Provide the [x, y] coordinate of the cell's center where the given text is located.  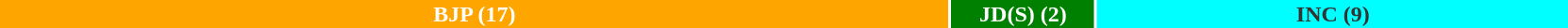
BJP (17) [475, 14]
JD(S) (2) [1024, 14]
INC (9) [1332, 14]
